Locate the cell with the specified text and output its [X, Y] center coordinate. 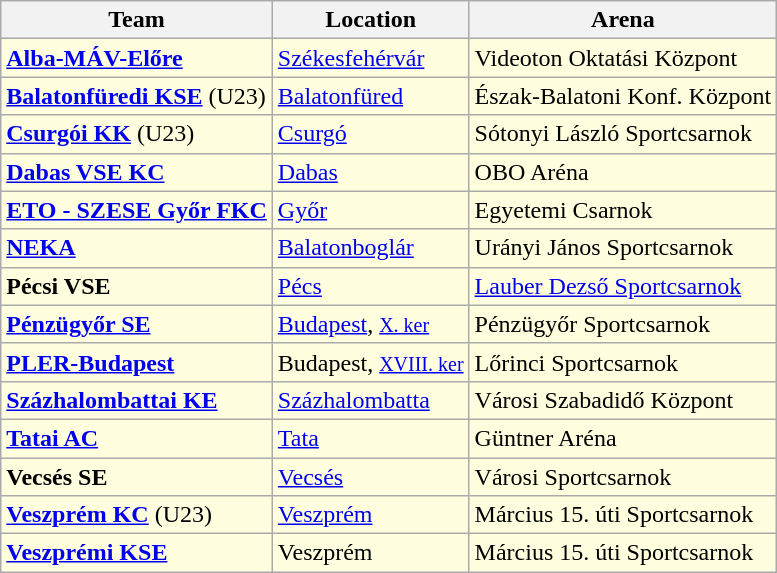
Székesfehérvár [370, 58]
Budapest, X. ker [370, 324]
NEKA [137, 248]
Tata [370, 438]
Arena [623, 20]
Csurgói KK (U23) [137, 134]
Veszprém KC (U23) [137, 515]
Dabas VSE KC [137, 172]
Pécsi VSE [137, 286]
PLER-Budapest [137, 362]
OBO Aréna [623, 172]
Tatai AC [137, 438]
Güntner Aréna [623, 438]
Pénzügyőr SE [137, 324]
Dabas [370, 172]
Urányi János Sportcsarnok [623, 248]
Lőrinci Sportcsarnok [623, 362]
Location [370, 20]
Videoton Oktatási Központ [623, 58]
Százhalombattai KE [137, 400]
ETO - SZESE Győr FKC [137, 210]
Balatonfüred [370, 96]
Százhalombatta [370, 400]
Veszprémi KSE [137, 553]
Csurgó [370, 134]
Sótonyi László Sportcsarnok [623, 134]
Városi Sportcsarnok [623, 477]
Észak-Balatoni Konf. Központ [623, 96]
Alba-MÁV-Előre [137, 58]
Egyetemi Csarnok [623, 210]
Budapest, XVIII. ker [370, 362]
Pénzügyőr Sportcsarnok [623, 324]
Vecsés [370, 477]
Balatonboglár [370, 248]
Pécs [370, 286]
Team [137, 20]
Városi Szabadidő Központ [623, 400]
Vecsés SE [137, 477]
Balatonfüredi KSE (U23) [137, 96]
Győr [370, 210]
Lauber Dezső Sportcsarnok [623, 286]
